Find where the given text appears and provide that cell's center as (x, y) coordinate. 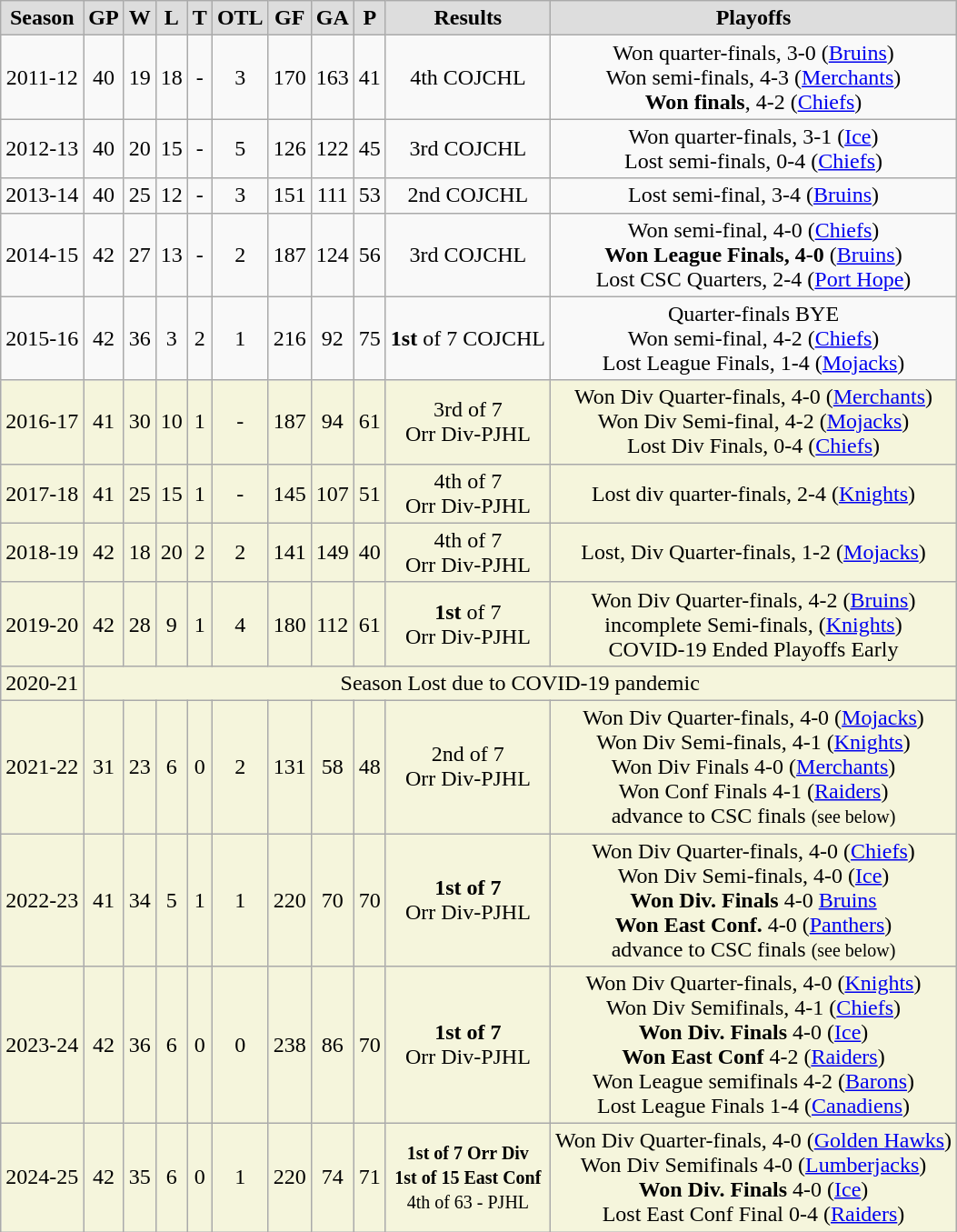
Won Div Quarter-finals, 4-2 (Bruins)incomplete Semi-finals, (Knights)COVID-19 Ended Playoffs Early (753, 624)
12 (171, 195)
131 (289, 766)
71 (369, 1178)
238 (289, 1046)
GF (289, 18)
Results (467, 18)
74 (333, 1178)
86 (333, 1046)
2nd COJCHL (467, 195)
216 (289, 338)
19 (140, 77)
2nd of 7Orr Div-PJHL (467, 766)
23 (140, 766)
170 (289, 77)
Quarter-finals BYEWon semi-final, 4-2 (Chiefs) Lost League Finals, 1-4 (Mojacks) (753, 338)
Won Div Quarter-finals, 4-0 (Golden Hawks)Won Div Semifinals 4-0 (Lumberjacks)Won Div. Finals 4-0 (Ice)Lost East Conf Final 0-4 (Raiders) (753, 1178)
2012-13 (42, 149)
P (369, 18)
3rd of 7Orr Div-PJHL (467, 422)
107 (333, 493)
124 (333, 255)
9 (171, 624)
53 (369, 195)
1st of 7 Orr Div1st of 15 East Conf4th of 63 - PJHL (467, 1178)
58 (333, 766)
GA (333, 18)
27 (140, 255)
L (171, 18)
126 (289, 149)
T (200, 18)
2014-15 (42, 255)
28 (140, 624)
Won quarter-finals, 3-0 (Bruins)Won semi-finals, 4-3 (Merchants)Won finals, 4-2 (Chiefs) (753, 77)
112 (333, 624)
2013-14 (42, 195)
122 (333, 149)
10 (171, 422)
2022-23 (42, 899)
163 (333, 77)
35 (140, 1178)
Won quarter-finals, 3-1 (Ice)Lost semi-finals, 0-4 (Chiefs) (753, 149)
45 (369, 149)
141 (289, 553)
75 (369, 338)
2015-16 (42, 338)
111 (333, 195)
Season Lost due to COVID-19 pandemic (520, 683)
151 (289, 195)
2019-20 (42, 624)
OTL (240, 18)
Won semi-final, 4-0 (Chiefs)Won League Finals, 4-0 (Bruins)Lost CSC Quarters, 2-4 (Port Hope) (753, 255)
Season (42, 18)
4 (240, 624)
Lost div quarter-finals, 2-4 (Knights) (753, 493)
1st of 7 COJCHL (467, 338)
48 (369, 766)
GP (104, 18)
30 (140, 422)
94 (333, 422)
34 (140, 899)
Lost semi-final, 3-4 (Bruins) (753, 195)
31 (104, 766)
56 (369, 255)
145 (289, 493)
2020-21 (42, 683)
2011-12 (42, 77)
2017-18 (42, 493)
2024-25 (42, 1178)
Playoffs (753, 18)
2023-24 (42, 1046)
Won Div Quarter-finals, 4-0 (Merchants)Won Div Semi-final, 4-2 (Mojacks)Lost Div Finals, 0-4 (Chiefs) (753, 422)
149 (333, 553)
Lost, Div Quarter-finals, 1-2 (Mojacks) (753, 553)
2018-19 (42, 553)
51 (369, 493)
2016-17 (42, 422)
2021-22 (42, 766)
4th COJCHL (467, 77)
W (140, 18)
13 (171, 255)
180 (289, 624)
92 (333, 338)
